Return (X, Y) of the center of cell containing provided text 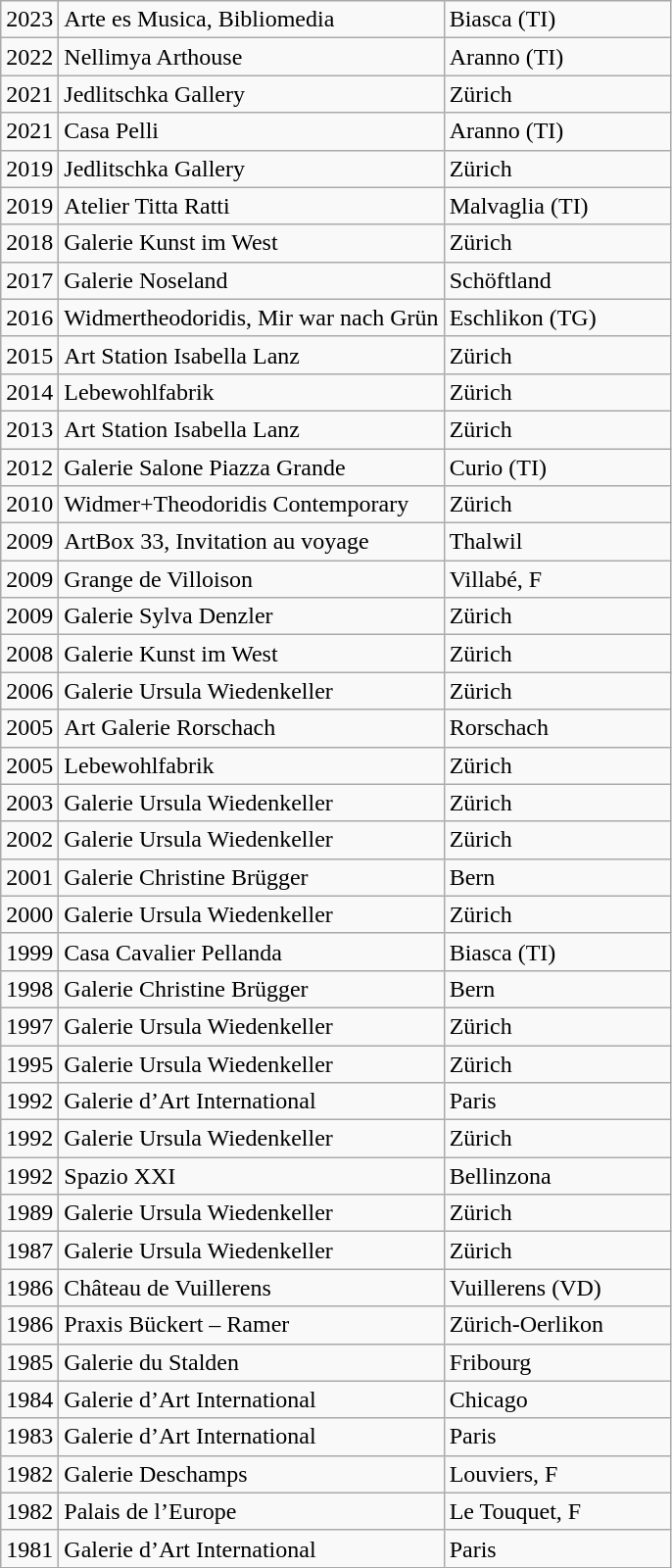
Art Galerie Rorschach (251, 728)
2018 (29, 243)
Casa Cavalier Pellanda (251, 952)
Fribourg (556, 1362)
Thalwil (556, 542)
1997 (29, 1026)
2013 (29, 429)
Widmer+Theodoridis Contemporary (251, 505)
Zürich-Oerlikon (556, 1325)
1995 (29, 1063)
1984 (29, 1399)
2003 (29, 803)
1987 (29, 1250)
1983 (29, 1437)
2010 (29, 505)
2016 (29, 318)
Schöftland (556, 280)
Praxis Bückert – Ramer (251, 1325)
Nellimya Arthouse (251, 57)
2023 (29, 20)
Galerie Salone Piazza Grande (251, 467)
2008 (29, 654)
2000 (29, 914)
Rorschach (556, 728)
Galerie Sylva Denzler (251, 616)
1998 (29, 989)
2001 (29, 877)
Spazio XXI (251, 1176)
ArtBox 33, Invitation au voyage (251, 542)
Château de Vuillerens (251, 1288)
Galerie Noseland (251, 280)
Eschlikon (TG) (556, 318)
2006 (29, 691)
Malvaglia (TI) (556, 206)
Grange de Villoison (251, 579)
Galerie Deschamps (251, 1474)
Casa Pelli (251, 131)
Arte es Musica, Bibliomedia (251, 20)
Widmertheodoridis, Mir war nach Grün (251, 318)
1989 (29, 1213)
Villabé, F (556, 579)
2012 (29, 467)
Galerie du Stalden (251, 1362)
Chicago (556, 1399)
2022 (29, 57)
Vuillerens (VD) (556, 1288)
2014 (29, 392)
2015 (29, 355)
1999 (29, 952)
Le Touquet, F (556, 1511)
1985 (29, 1362)
1981 (29, 1548)
2017 (29, 280)
Palais de l’Europe (251, 1511)
2002 (29, 840)
Bellinzona (556, 1176)
Atelier Titta Ratti (251, 206)
Curio (TI) (556, 467)
Louviers, F (556, 1474)
